Pinpoint the cell where the given text exists, returning its (X, Y) midpoint coordinate. 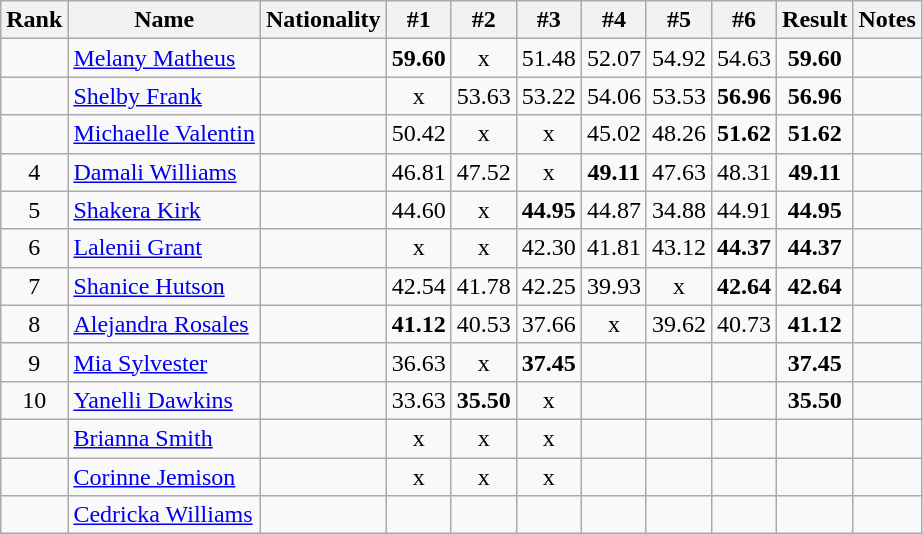
Result (815, 20)
54.63 (744, 58)
Melany Matheus (164, 58)
53.22 (548, 96)
41.81 (614, 248)
6 (34, 248)
5 (34, 210)
52.07 (614, 58)
Rank (34, 20)
Shakera Kirk (164, 210)
47.52 (484, 172)
Lalenii Grant (164, 248)
Nationality (323, 20)
#2 (484, 20)
Michaelle Valentin (164, 134)
4 (34, 172)
50.42 (418, 134)
40.53 (484, 324)
54.06 (614, 96)
Damali Williams (164, 172)
33.63 (418, 400)
41.78 (484, 286)
42.25 (548, 286)
43.12 (678, 248)
42.54 (418, 286)
40.73 (744, 324)
#1 (418, 20)
54.92 (678, 58)
39.93 (614, 286)
#5 (678, 20)
9 (34, 362)
42.30 (548, 248)
Yanelli Dawkins (164, 400)
8 (34, 324)
#6 (744, 20)
48.31 (744, 172)
#3 (548, 20)
Shanice Hutson (164, 286)
Cedricka Williams (164, 515)
53.53 (678, 96)
Corinne Jemison (164, 477)
53.63 (484, 96)
Alejandra Rosales (164, 324)
10 (34, 400)
Brianna Smith (164, 438)
44.91 (744, 210)
44.60 (418, 210)
7 (34, 286)
46.81 (418, 172)
51.48 (548, 58)
Name (164, 20)
45.02 (614, 134)
Mia Sylvester (164, 362)
37.66 (548, 324)
#4 (614, 20)
Shelby Frank (164, 96)
44.87 (614, 210)
39.62 (678, 324)
Notes (887, 20)
48.26 (678, 134)
34.88 (678, 210)
36.63 (418, 362)
47.63 (678, 172)
